For the text-containing cell, return its midpoint in (X, Y) coordinate format. 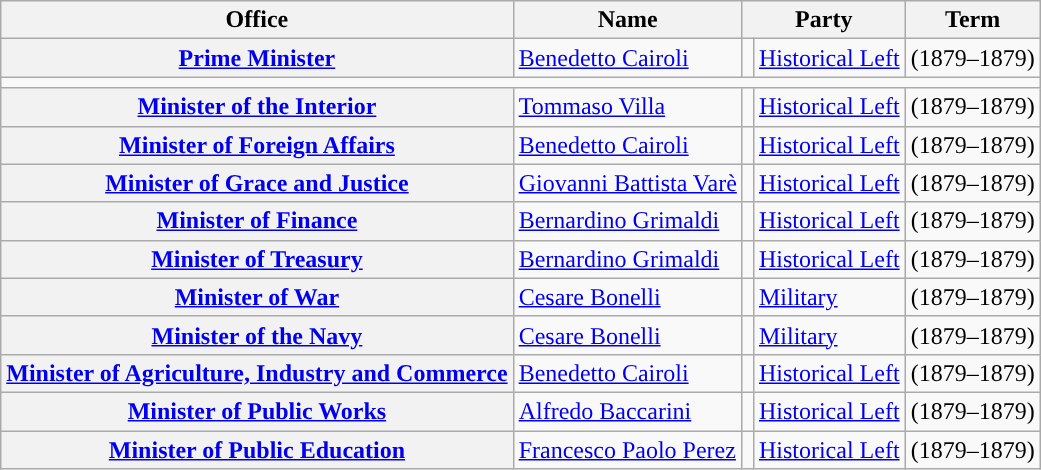
Minister of Foreign Affairs (257, 145)
Minister of War (257, 297)
Tommaso Villa (628, 107)
Party (824, 20)
Minister of Finance (257, 221)
Minister of Public Works (257, 411)
Minister of Grace and Justice (257, 183)
Francesco Paolo Perez (628, 449)
Minister of the Navy (257, 335)
Name (628, 20)
Term (972, 20)
Minister of the Interior (257, 107)
Giovanni Battista Varè (628, 183)
Minister of Public Education (257, 449)
Prime Minister (257, 58)
Minister of Treasury (257, 259)
Office (257, 20)
Minister of Agriculture, Industry and Commerce (257, 373)
Alfredo Baccarini (628, 411)
